Extract the [x, y] coordinate from the center of the cell holding the provided text.  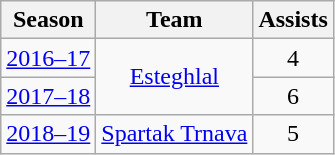
2016–17 [48, 58]
4 [293, 58]
2018–19 [48, 134]
Team [174, 20]
Spartak Trnava [174, 134]
5 [293, 134]
2017–18 [48, 96]
Season [48, 20]
Assists [293, 20]
Esteghlal [174, 77]
6 [293, 96]
